Detect which cell encompasses the target text, then output its (X, Y) center coordinate. 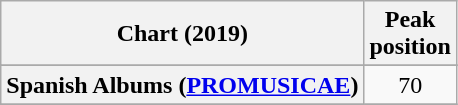
Peakposition (410, 34)
Spanish Albums (PROMUSICAE) (182, 85)
Chart (2019) (182, 34)
70 (410, 85)
